Capture the cell that displays the provided text and extract its (x, y) central coordinate. 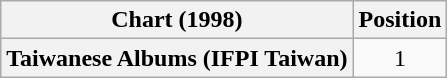
Position (400, 20)
Chart (1998) (177, 20)
1 (400, 58)
Taiwanese Albums (IFPI Taiwan) (177, 58)
